Extract the [X, Y] coordinate from the center of the cell holding the provided text.  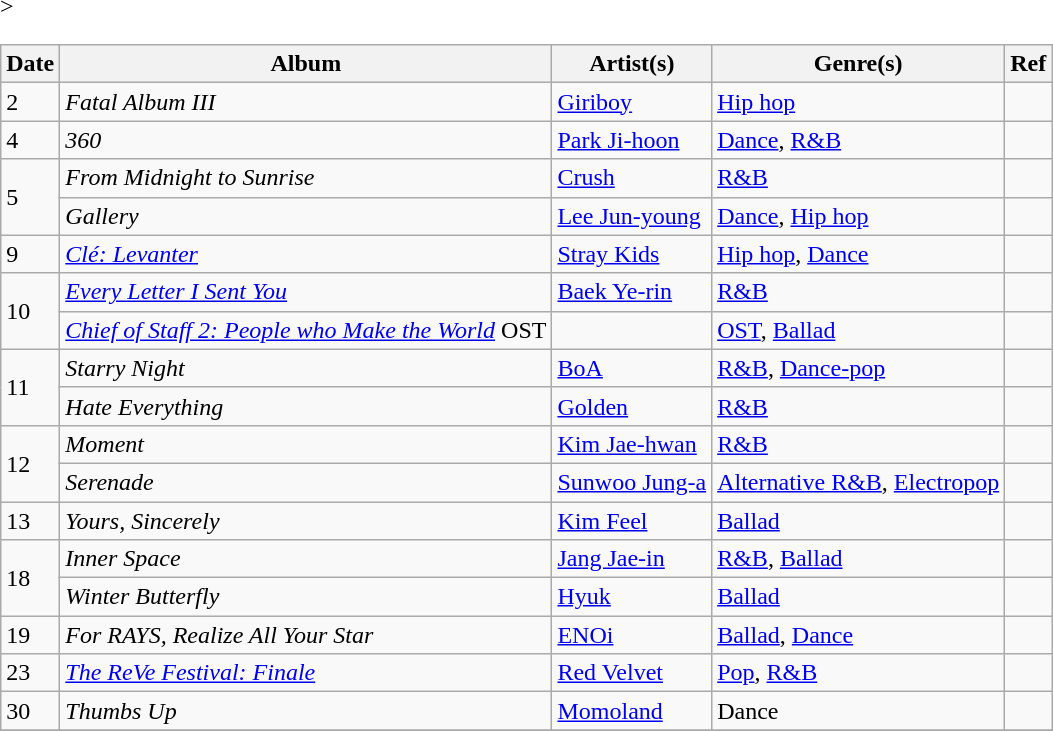
Momoland [632, 711]
4 [30, 140]
Genre(s) [858, 64]
Clé: Levanter [306, 254]
Yours, Sincerely [306, 521]
9 [30, 254]
Starry Night [306, 368]
30 [30, 711]
Hip hop [858, 102]
From Midnight to Sunrise [306, 178]
Hyuk [632, 597]
23 [30, 673]
Moment [306, 444]
Dance, R&B [858, 140]
Hate Everything [306, 406]
Fatal Album III [306, 102]
Album [306, 64]
360 [306, 140]
Chief of Staff 2: People who Make the World OST [306, 330]
18 [30, 578]
Sunwoo Jung-a [632, 482]
Every Letter I Sent You [306, 292]
5 [30, 197]
ENOi [632, 635]
OST, Ballad [858, 330]
Giriboy [632, 102]
Lee Jun-young [632, 216]
Stray Kids [632, 254]
Inner Space [306, 559]
Ballad, Dance [858, 635]
12 [30, 463]
Alternative R&B, Electropop [858, 482]
The ReVe Festival: Finale [306, 673]
Golden [632, 406]
19 [30, 635]
Baek Ye-rin [632, 292]
Thumbs Up [306, 711]
Jang Jae-in [632, 559]
Crush [632, 178]
R&B, Dance-pop [858, 368]
Red Velvet [632, 673]
Serenade [306, 482]
13 [30, 521]
Park Ji-hoon [632, 140]
Date [30, 64]
10 [30, 311]
Kim Jae-hwan [632, 444]
Ref [1028, 64]
Hip hop, Dance [858, 254]
Winter Butterfly [306, 597]
Dance, Hip hop [858, 216]
For RAYS, Realize All Your Star [306, 635]
Dance [858, 711]
Kim Feel [632, 521]
11 [30, 387]
Gallery [306, 216]
Artist(s) [632, 64]
2 [30, 102]
R&B, Ballad [858, 559]
Pop, R&B [858, 673]
BoA [632, 368]
